Scan for the cell matching the given text and deliver its (X, Y) coordinate at center. 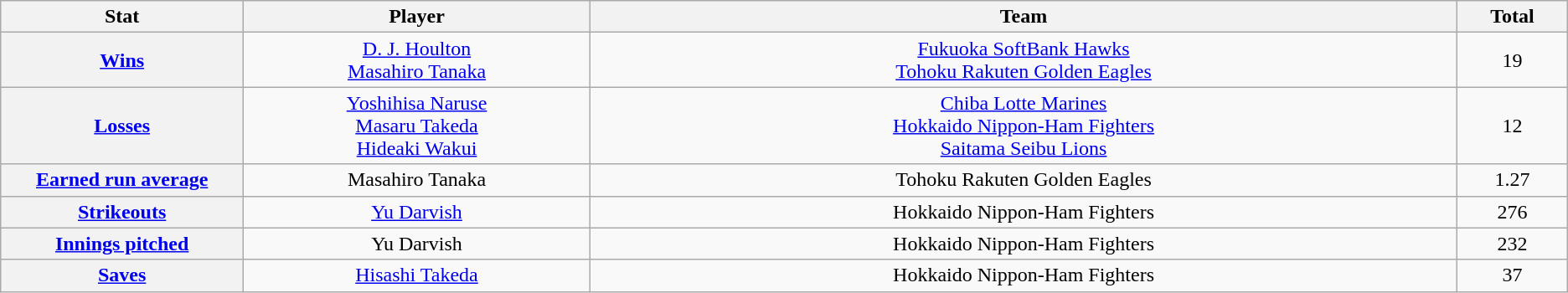
Masahiro Tanaka (417, 180)
12 (1513, 126)
Stat (122, 17)
19 (1513, 60)
Total (1513, 17)
Strikeouts (122, 212)
Fukuoka SoftBank HawksTohoku Rakuten Golden Eagles (1024, 60)
Earned run average (122, 180)
D. J. HoultonMasahiro Tanaka (417, 60)
Innings pitched (122, 244)
232 (1513, 244)
37 (1513, 275)
Tohoku Rakuten Golden Eagles (1024, 180)
Saves (122, 275)
Wins (122, 60)
Hisashi Takeda (417, 275)
Losses (122, 126)
Team (1024, 17)
276 (1513, 212)
1.27 (1513, 180)
Player (417, 17)
Chiba Lotte MarinesHokkaido Nippon-Ham FightersSaitama Seibu Lions (1024, 126)
Yoshihisa NaruseMasaru TakedaHideaki Wakui (417, 126)
